Return the (x, y) coordinate for the center point of the cell that contains the specified text.  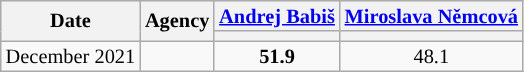
Andrej Babiš (276, 16)
48.1 (432, 56)
Date (70, 20)
Miroslava Němcová (432, 16)
51.9 (276, 56)
Agency (177, 20)
December 2021 (70, 56)
